Return (x, y) of the center of cell containing provided text 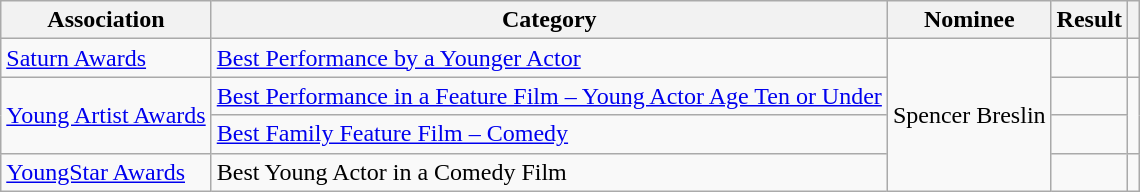
Spencer Breslin (969, 115)
Saturn Awards (106, 58)
Nominee (969, 20)
Association (106, 20)
Best Family Feature Film – Comedy (549, 134)
Best Performance in a Feature Film – Young Actor Age Ten or Under (549, 96)
Best Young Actor in a Comedy Film (549, 172)
YoungStar Awards (106, 172)
Best Performance by a Younger Actor (549, 58)
Result (1089, 20)
Young Artist Awards (106, 115)
Category (549, 20)
